Provide the (X, Y) coordinate of the cell's center where the given text is located.  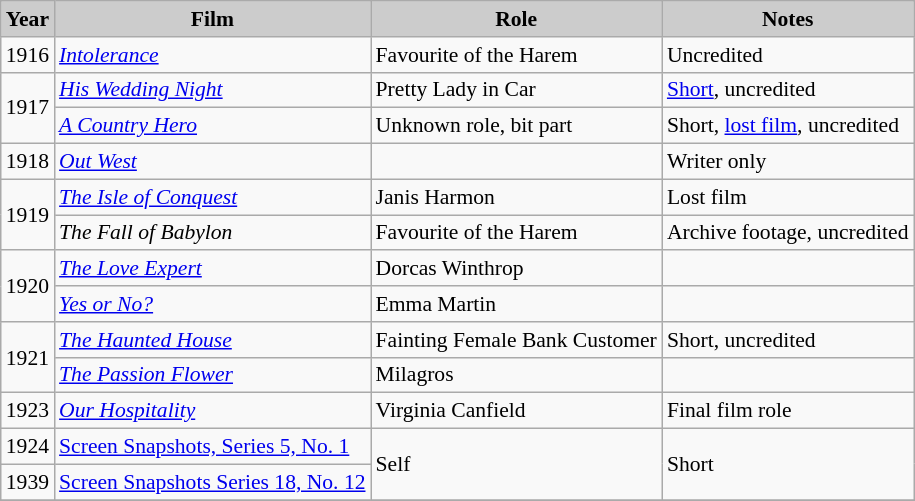
Film (212, 19)
Emma Martin (516, 304)
Short, lost film, uncredited (788, 126)
1917 (28, 108)
Virginia Canfield (516, 411)
The Haunted House (212, 340)
Role (516, 19)
1939 (28, 482)
Uncredited (788, 55)
His Wedding Night (212, 90)
Year (28, 19)
Lost film (788, 197)
Out West (212, 162)
Screen Snapshots, Series 5, No. 1 (212, 447)
Notes (788, 19)
The Love Expert (212, 269)
Our Hospitality (212, 411)
The Fall of Babylon (212, 233)
The Passion Flower (212, 375)
1923 (28, 411)
A Country Hero (212, 126)
1924 (28, 447)
Yes or No? (212, 304)
1919 (28, 214)
1916 (28, 55)
Screen Snapshots Series 18, No. 12 (212, 482)
Self (516, 464)
Final film role (788, 411)
The Isle of Conquest (212, 197)
Janis Harmon (516, 197)
1918 (28, 162)
Milagros (516, 375)
Writer only (788, 162)
Archive footage, uncredited (788, 233)
Short (788, 464)
Unknown role, bit part (516, 126)
Dorcas Winthrop (516, 269)
Intolerance (212, 55)
1920 (28, 286)
Fainting Female Bank Customer (516, 340)
Pretty Lady in Car (516, 90)
1921 (28, 358)
